Scan for the cell matching the given text and deliver its [X, Y] coordinate at center. 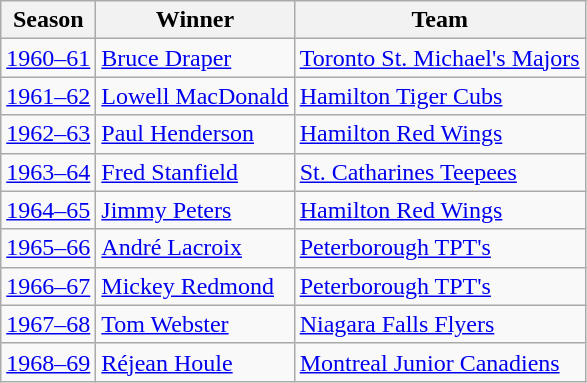
1963–64 [48, 172]
Winner [195, 20]
André Lacroix [195, 248]
1960–61 [48, 58]
Toronto St. Michael's Majors [440, 58]
Réjean Houle [195, 362]
1965–66 [48, 248]
1967–68 [48, 324]
Season [48, 20]
1961–62 [48, 96]
Bruce Draper [195, 58]
St. Catharines Teepees [440, 172]
Fred Stanfield [195, 172]
1966–67 [48, 286]
Niagara Falls Flyers [440, 324]
1964–65 [48, 210]
1968–69 [48, 362]
Paul Henderson [195, 134]
Tom Webster [195, 324]
Montreal Junior Canadiens [440, 362]
Mickey Redmond [195, 286]
Jimmy Peters [195, 210]
Hamilton Tiger Cubs [440, 96]
Team [440, 20]
Lowell MacDonald [195, 96]
1962–63 [48, 134]
